Output the [x, y] coordinate of the center of the cell containing the given text.  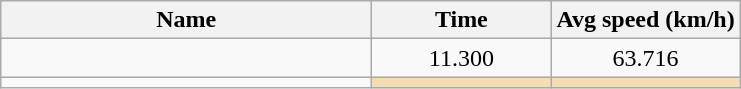
11.300 [462, 58]
Name [186, 20]
Avg speed (km/h) [646, 20]
63.716 [646, 58]
Time [462, 20]
